Return (X, Y) of the center of cell containing provided text 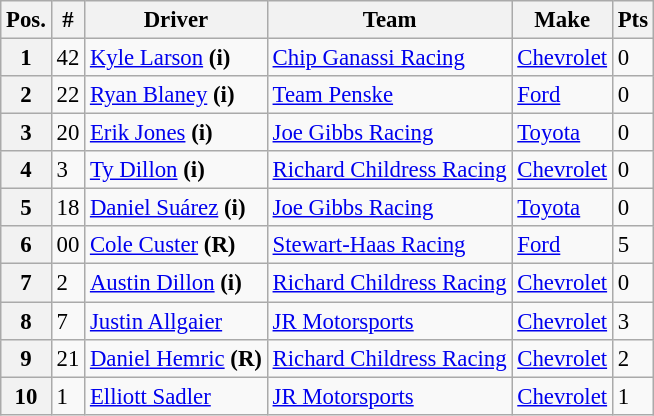
8 (26, 321)
18 (68, 208)
Ty Dillon (i) (176, 170)
Austin Dillon (i) (176, 283)
Ryan Blaney (i) (176, 95)
Chip Ganassi Racing (390, 58)
20 (68, 133)
Cole Custer (R) (176, 245)
Team (390, 20)
Erik Jones (i) (176, 133)
9 (26, 358)
Team Penske (390, 95)
21 (68, 358)
Make (562, 20)
Pos. (26, 20)
Justin Allgaier (176, 321)
10 (26, 396)
00 (68, 245)
Pts (632, 20)
Elliott Sadler (176, 396)
Daniel Suárez (i) (176, 208)
22 (68, 95)
Driver (176, 20)
4 (26, 170)
6 (26, 245)
Stewart-Haas Racing (390, 245)
42 (68, 58)
Kyle Larson (i) (176, 58)
Daniel Hemric (R) (176, 358)
# (68, 20)
